Output the (X, Y) coordinate of the center of the cell containing the given text.  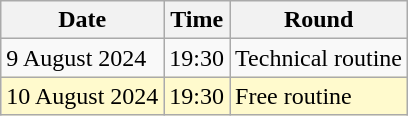
9 August 2024 (82, 58)
Round (319, 20)
Free routine (319, 96)
Date (82, 20)
Technical routine (319, 58)
10 August 2024 (82, 96)
Time (197, 20)
